Scan for the cell matching the given text and deliver its (x, y) coordinate at center. 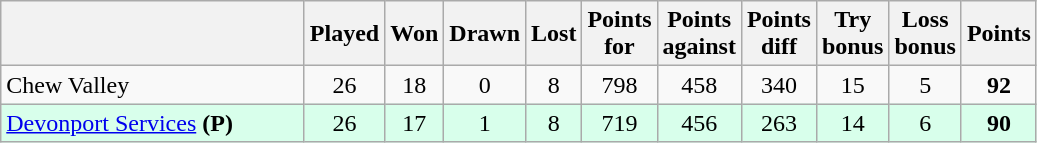
Try bonus (852, 34)
458 (699, 85)
Won (414, 34)
719 (620, 123)
798 (620, 85)
90 (998, 123)
Points diff (778, 34)
15 (852, 85)
6 (925, 123)
Devonport Services (P) (153, 123)
340 (778, 85)
17 (414, 123)
1 (485, 123)
Drawn (485, 34)
Points against (699, 34)
Points (998, 34)
263 (778, 123)
18 (414, 85)
92 (998, 85)
Loss bonus (925, 34)
Points for (620, 34)
Played (344, 34)
5 (925, 85)
0 (485, 85)
14 (852, 123)
456 (699, 123)
Lost (554, 34)
Chew Valley (153, 85)
